Determine the (X, Y) coordinate at the center of the cell enclosing the given text.  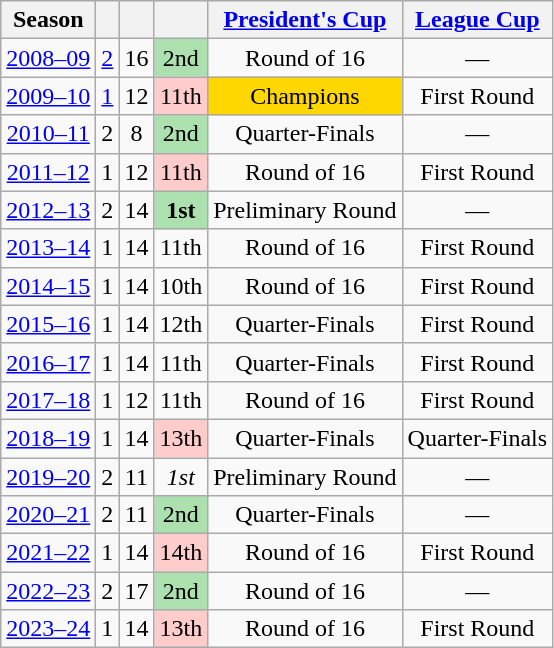
16 (136, 58)
Season (48, 20)
2022–23 (48, 591)
2012–13 (48, 210)
12th (181, 324)
2021–22 (48, 553)
2020–21 (48, 515)
Champions (305, 96)
2015–16 (48, 324)
2011–12 (48, 172)
17 (136, 591)
2010–11 (48, 134)
2013–14 (48, 248)
2018–19 (48, 438)
8 (136, 134)
2019–20 (48, 477)
2016–17 (48, 362)
14th (181, 553)
2014–15 (48, 286)
10th (181, 286)
2009–10 (48, 96)
2017–18 (48, 400)
President's Cup (305, 20)
League Cup (478, 20)
2023–24 (48, 629)
2008–09 (48, 58)
